Return [x, y] of the center of cell containing provided text 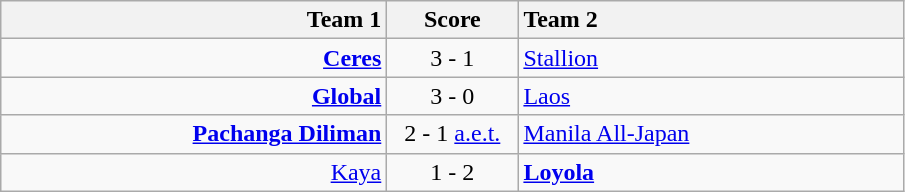
Laos [711, 96]
Kaya [194, 172]
Global [194, 96]
3 - 0 [452, 96]
2 - 1 a.e.t. [452, 134]
Stallion [711, 58]
Score [452, 20]
Team 1 [194, 20]
Manila All-Japan [711, 134]
Loyola [711, 172]
1 - 2 [452, 172]
3 - 1 [452, 58]
Ceres [194, 58]
Pachanga Diliman [194, 134]
Team 2 [711, 20]
